Return [x, y] of the center of cell containing provided text 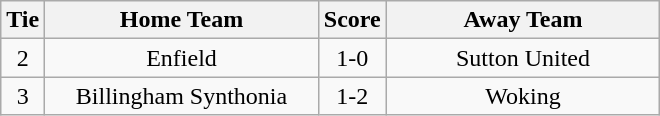
Away Team [523, 20]
3 [23, 96]
1-0 [352, 58]
Woking [523, 96]
2 [23, 58]
Enfield [182, 58]
Sutton United [523, 58]
Tie [23, 20]
Billingham Synthonia [182, 96]
1-2 [352, 96]
Score [352, 20]
Home Team [182, 20]
